From the cell containing the given text, extract its center point as [X, Y] coordinate. 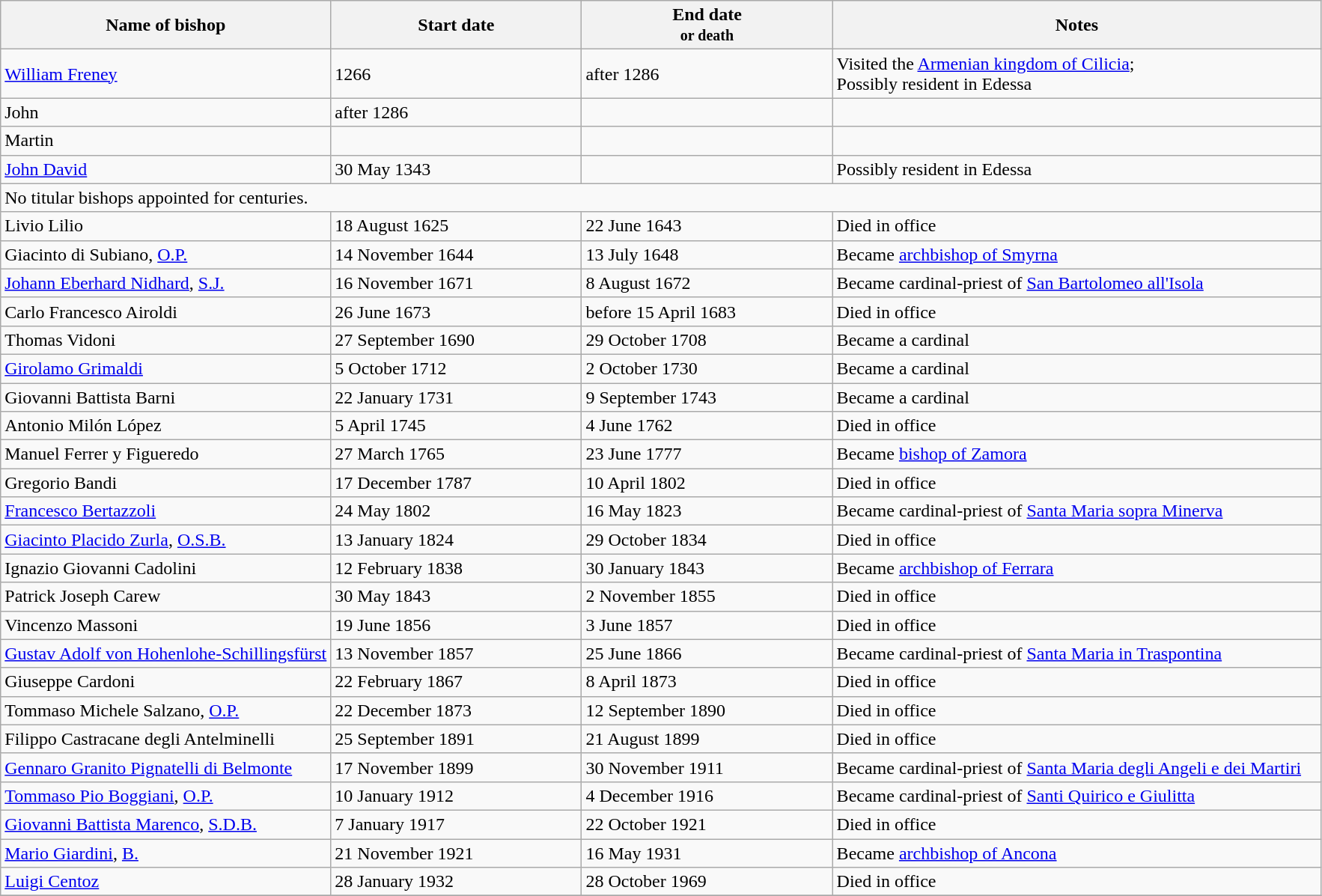
5 April 1745 [457, 426]
12 February 1838 [457, 568]
Became cardinal-priest of Santa Maria in Traspontina [1076, 653]
Livio Lilio [166, 226]
Visited the Armenian kingdom of Cilicia;Possibly resident in Edessa [1076, 73]
Girolamo Grimaldi [166, 368]
before 15 April 1683 [707, 311]
27 September 1690 [457, 340]
Antonio Milón López [166, 426]
27 March 1765 [457, 454]
23 June 1777 [707, 454]
30 November 1911 [707, 767]
26 June 1673 [457, 311]
17 November 1899 [457, 767]
Became archbishop of Ferrara [1076, 568]
8 April 1873 [707, 682]
22 January 1731 [457, 397]
Carlo Francesco Airoldi [166, 311]
16 May 1931 [707, 853]
Became cardinal-priest of Santi Quirico e Giulitta [1076, 796]
22 February 1867 [457, 682]
Became bishop of Zamora [1076, 454]
Start date [457, 25]
John [166, 112]
Thomas Vidoni [166, 340]
Patrick Joseph Carew [166, 597]
Vincenzo Massoni [166, 625]
14 November 1644 [457, 255]
2 October 1730 [707, 368]
Mario Giardini, B. [166, 853]
24 May 1802 [457, 511]
16 November 1671 [457, 283]
4 June 1762 [707, 426]
No titular bishops appointed for centuries. [661, 198]
Francesco Bertazzoli [166, 511]
End dateor death [707, 25]
19 June 1856 [457, 625]
21 August 1899 [707, 739]
25 June 1866 [707, 653]
28 October 1969 [707, 882]
18 August 1625 [457, 226]
13 January 1824 [457, 540]
Ignazio Giovanni Cadolini [166, 568]
4 December 1916 [707, 796]
25 September 1891 [457, 739]
8 August 1672 [707, 283]
7 January 1917 [457, 824]
22 October 1921 [707, 824]
29 October 1834 [707, 540]
3 June 1857 [707, 625]
Notes [1076, 25]
William Freney [166, 73]
2 November 1855 [707, 597]
Manuel Ferrer y Figueredo [166, 454]
Became cardinal-priest of Santa Maria sopra Minerva [1076, 511]
12 September 1890 [707, 710]
John David [166, 169]
Tommaso Michele Salzano, O.P. [166, 710]
Giuseppe Cardoni [166, 682]
Became archbishop of Smyrna [1076, 255]
Filippo Castracane degli Antelminelli [166, 739]
Became cardinal-priest of San Bartolomeo all'Isola [1076, 283]
Became cardinal-priest of Santa Maria degli Angeli e dei Martiri [1076, 767]
9 September 1743 [707, 397]
Possibly resident in Edessa [1076, 169]
Johann Eberhard Nidhard, S.J. [166, 283]
13 November 1857 [457, 653]
Tommaso Pio Boggiani, O.P. [166, 796]
28 January 1932 [457, 882]
Martin [166, 141]
10 April 1802 [707, 483]
Gustav Adolf von Hohenlohe-Schillingsfürst [166, 653]
29 October 1708 [707, 340]
Giovanni Battista Marenco, S.D.B. [166, 824]
Became archbishop of Ancona [1076, 853]
10 January 1912 [457, 796]
1266 [457, 73]
5 October 1712 [457, 368]
17 December 1787 [457, 483]
Gennaro Granito Pignatelli di Belmonte [166, 767]
30 May 1843 [457, 597]
30 January 1843 [707, 568]
13 July 1648 [707, 255]
Giacinto di Subiano, O.P. [166, 255]
30 May 1343 [457, 169]
21 November 1921 [457, 853]
Luigi Centoz [166, 882]
16 May 1823 [707, 511]
Giovanni Battista Barni [166, 397]
Giacinto Placido Zurla, O.S.B. [166, 540]
Name of bishop [166, 25]
22 June 1643 [707, 226]
Gregorio Bandi [166, 483]
22 December 1873 [457, 710]
